From the cell containing the given text, extract its center point as [X, Y] coordinate. 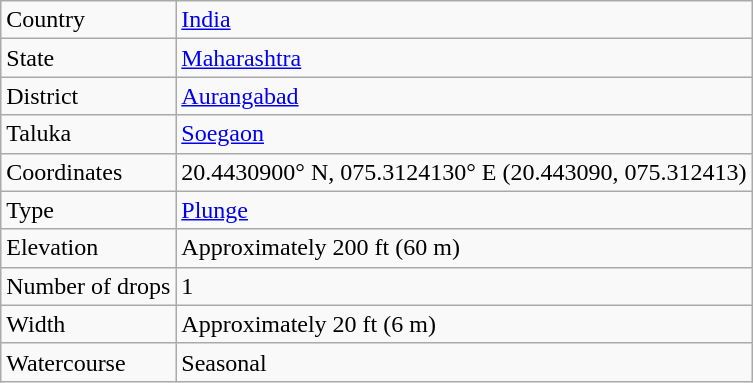
Width [88, 324]
Seasonal [464, 362]
Approximately 20 ft (6 m) [464, 324]
Number of drops [88, 286]
Aurangabad [464, 96]
Elevation [88, 248]
India [464, 20]
Soegaon [464, 134]
Maharashtra [464, 58]
Coordinates [88, 172]
Type [88, 210]
Country [88, 20]
State [88, 58]
Watercourse [88, 362]
Plunge [464, 210]
Taluka [88, 134]
20.4430900° N, 075.3124130° E (20.443090, 075.312413) [464, 172]
Approximately 200 ft (60 m) [464, 248]
1 [464, 286]
District [88, 96]
